Locate the cell with the specified text and output its [x, y] center coordinate. 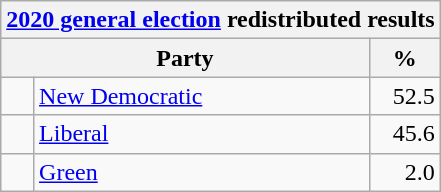
Liberal [202, 134]
52.5 [404, 96]
Green [202, 172]
2020 general election redistributed results [220, 20]
New Democratic [202, 96]
% [404, 58]
Party [185, 58]
45.6 [404, 134]
2.0 [404, 172]
